Determine the [X, Y] coordinate at the center of the cell enclosing the given text.  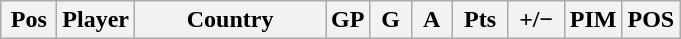
A [432, 20]
G [390, 20]
PIM [593, 20]
POS [651, 20]
+/− [536, 20]
Pts [480, 20]
Country [230, 20]
Pos [29, 20]
GP [348, 20]
Player [96, 20]
